Provide the [x, y] coordinate of the cell's center where the given text is located.  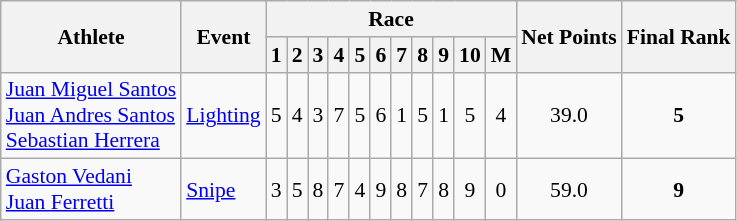
Race [392, 19]
Lighting [223, 116]
2 [298, 55]
Final Rank [679, 36]
10 [470, 55]
Net Points [568, 36]
59.0 [568, 190]
Juan Miguel SantosJuan Andres SantosSebastian Herrera [91, 116]
Gaston VedaniJuan Ferretti [91, 190]
Snipe [223, 190]
39.0 [568, 116]
Event [223, 36]
0 [502, 190]
Athlete [91, 36]
M [502, 55]
